Find where the given text appears and provide that cell's center as (x, y) coordinate. 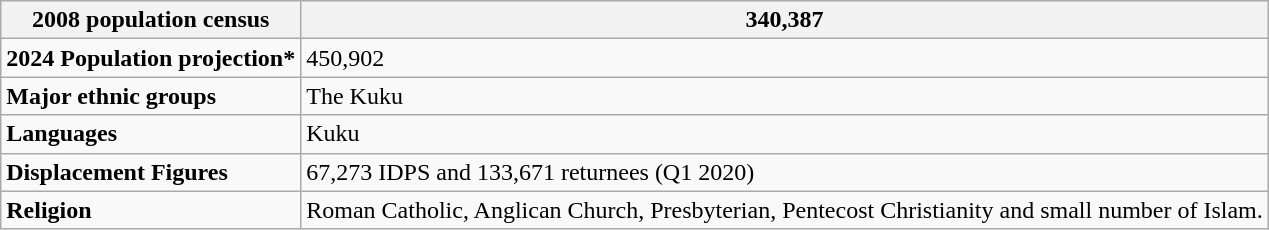
Displacement Figures (151, 172)
The Kuku (785, 96)
Kuku (785, 134)
Major ethnic groups (151, 96)
2024 Population projection* (151, 58)
340,387 (785, 20)
Languages (151, 134)
67,273 IDPS and 133,671 returnees (Q1 2020) (785, 172)
450,902 (785, 58)
Roman Catholic, Anglican Church, Presbyterian, Pentecost Christianity and small number of Islam. (785, 210)
2008 population census (151, 20)
Religion (151, 210)
